Locate the cell with the specified text and output its (x, y) center coordinate. 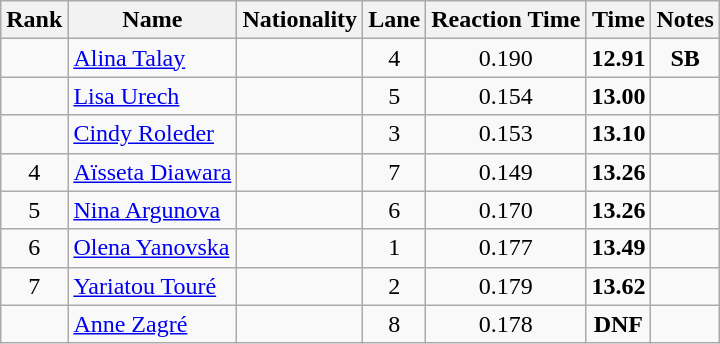
Lisa Urech (152, 96)
Cindy Roleder (152, 134)
Time (618, 20)
0.149 (506, 172)
0.178 (506, 324)
13.49 (618, 248)
Name (152, 20)
Nationality (300, 20)
Reaction Time (506, 20)
0.154 (506, 96)
Rank (34, 20)
SB (685, 58)
13.62 (618, 286)
8 (394, 324)
0.179 (506, 286)
2 (394, 286)
Lane (394, 20)
Notes (685, 20)
Alina Talay (152, 58)
Aïsseta Diawara (152, 172)
1 (394, 248)
0.177 (506, 248)
13.10 (618, 134)
Nina Argunova (152, 210)
0.153 (506, 134)
Anne Zagré (152, 324)
Yariatou Touré (152, 286)
3 (394, 134)
0.190 (506, 58)
Olena Yanovska (152, 248)
DNF (618, 324)
13.00 (618, 96)
0.170 (506, 210)
12.91 (618, 58)
